Search for the cell housing the specified text and yield its [x, y] center coordinate. 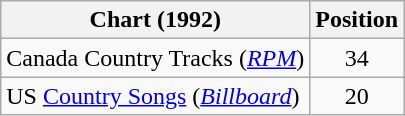
Canada Country Tracks (RPM) [156, 58]
Position [357, 20]
Chart (1992) [156, 20]
20 [357, 96]
34 [357, 58]
US Country Songs (Billboard) [156, 96]
